For the text-containing cell, return its midpoint in [X, Y] coordinate format. 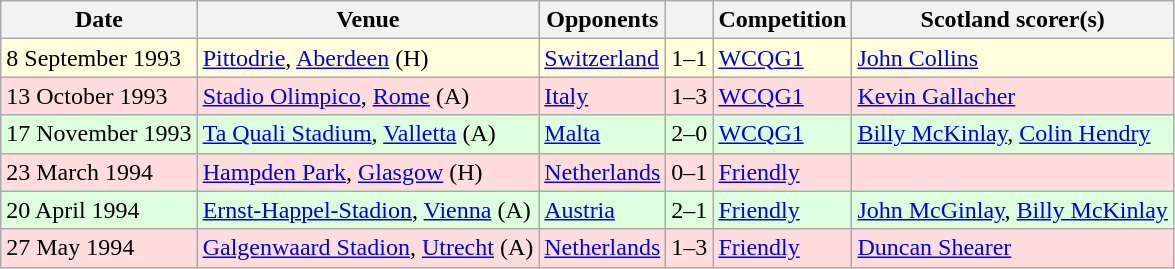
2–1 [690, 210]
13 October 1993 [99, 96]
Kevin Gallacher [1012, 96]
Venue [368, 20]
Hampden Park, Glasgow (H) [368, 172]
Billy McKinlay, Colin Hendry [1012, 134]
Date [99, 20]
Galgenwaard Stadion, Utrecht (A) [368, 248]
Malta [602, 134]
23 March 1994 [99, 172]
0–1 [690, 172]
Scotland scorer(s) [1012, 20]
27 May 1994 [99, 248]
20 April 1994 [99, 210]
1–1 [690, 58]
John McGinlay, Billy McKinlay [1012, 210]
John Collins [1012, 58]
Opponents [602, 20]
Ta Quali Stadium, Valletta (A) [368, 134]
Switzerland [602, 58]
Italy [602, 96]
Duncan Shearer [1012, 248]
Stadio Olimpico, Rome (A) [368, 96]
Ernst-Happel-Stadion, Vienna (A) [368, 210]
Austria [602, 210]
2–0 [690, 134]
17 November 1993 [99, 134]
Competition [782, 20]
Pittodrie, Aberdeen (H) [368, 58]
8 September 1993 [99, 58]
